Search for the cell housing the specified text and yield its (x, y) center coordinate. 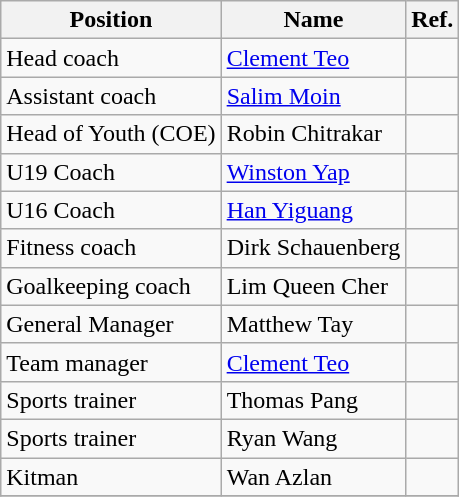
Ref. (432, 20)
Head coach (111, 58)
Lim Queen Cher (314, 286)
U16 Coach (111, 210)
Thomas Pang (314, 400)
General Manager (111, 324)
Kitman (111, 477)
Goalkeeping coach (111, 286)
Salim Moin (314, 96)
Wan Azlan (314, 477)
Name (314, 20)
U19 Coach (111, 172)
Robin Chitrakar (314, 134)
Matthew Tay (314, 324)
Winston Yap (314, 172)
Team manager (111, 362)
Ryan Wang (314, 438)
Dirk Schauenberg (314, 248)
Position (111, 20)
Han Yiguang (314, 210)
Head of Youth (COE) (111, 134)
Assistant coach (111, 96)
Fitness coach (111, 248)
